For the text-containing cell, return its midpoint in (x, y) coordinate format. 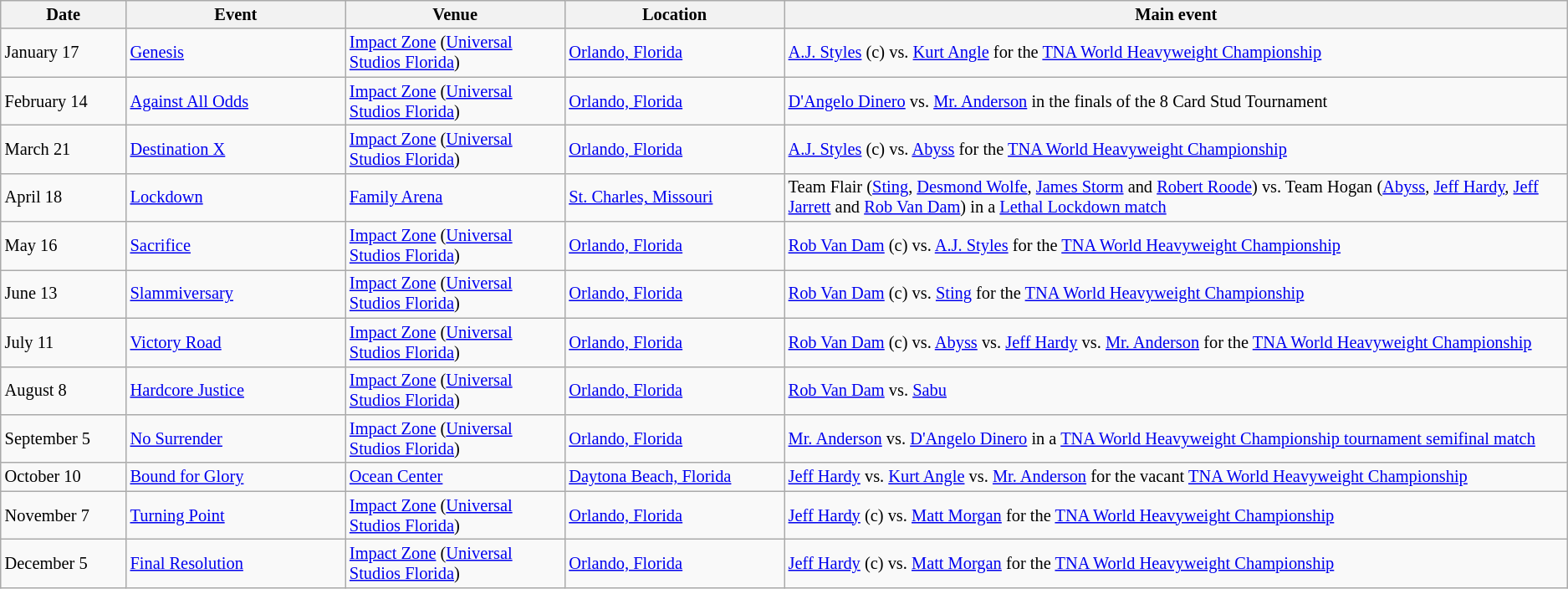
Rob Van Dam (c) vs. A.J. Styles for the TNA World Heavyweight Championship (1176, 246)
Bound for Glory (236, 477)
Event (236, 14)
Venue (455, 14)
Rob Van Dam (c) vs. Abyss vs. Jeff Hardy vs. Mr. Anderson for the TNA World Heavyweight Championship (1176, 342)
Sacrifice (236, 246)
Victory Road (236, 342)
Date (64, 14)
June 13 (64, 294)
March 21 (64, 149)
Family Arena (455, 197)
Genesis (236, 53)
Destination X (236, 149)
Mr. Anderson vs. D'Angelo Dinero in a TNA World Heavyweight Championship tournament semifinal match (1176, 438)
September 5 (64, 438)
No Surrender (236, 438)
Daytona Beach, Florida (674, 477)
A.J. Styles (c) vs. Kurt Angle for the TNA World Heavyweight Championship (1176, 53)
Lockdown (236, 197)
November 7 (64, 515)
Location (674, 14)
April 18 (64, 197)
Rob Van Dam vs. Sabu (1176, 391)
July 11 (64, 342)
D'Angelo Dinero vs. Mr. Anderson in the finals of the 8 Card Stud Tournament (1176, 101)
January 17 (64, 53)
Hardcore Justice (236, 391)
Rob Van Dam (c) vs. Sting for the TNA World Heavyweight Championship (1176, 294)
August 8 (64, 391)
A.J. Styles (c) vs. Abyss for the TNA World Heavyweight Championship (1176, 149)
Turning Point (236, 515)
May 16 (64, 246)
Jeff Hardy vs. Kurt Angle vs. Mr. Anderson for the vacant TNA World Heavyweight Championship (1176, 477)
St. Charles, Missouri (674, 197)
October 10 (64, 477)
Against All Odds (236, 101)
February 14 (64, 101)
Final Resolution (236, 563)
Ocean Center (455, 477)
Main event (1176, 14)
December 5 (64, 563)
Slammiversary (236, 294)
